For the text-containing cell, return its midpoint in (X, Y) coordinate format. 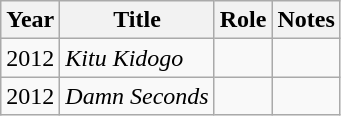
Year (30, 20)
Title (137, 20)
Role (243, 20)
Damn Seconds (137, 96)
Notes (306, 20)
Kitu Kidogo (137, 58)
